Extract the [X, Y] coordinate from the center of the cell holding the provided text.  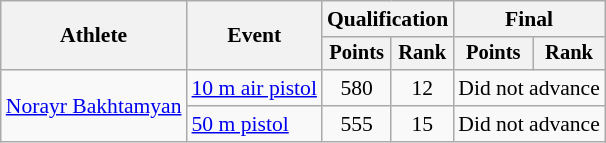
580 [356, 88]
Final [529, 19]
Athlete [94, 36]
10 m air pistol [254, 88]
555 [356, 124]
50 m pistol [254, 124]
Event [254, 36]
Norayr Bakhtamyan [94, 106]
15 [422, 124]
12 [422, 88]
Qualification [388, 19]
